Determine the (x, y) coordinate at the center of the cell enclosing the given text.  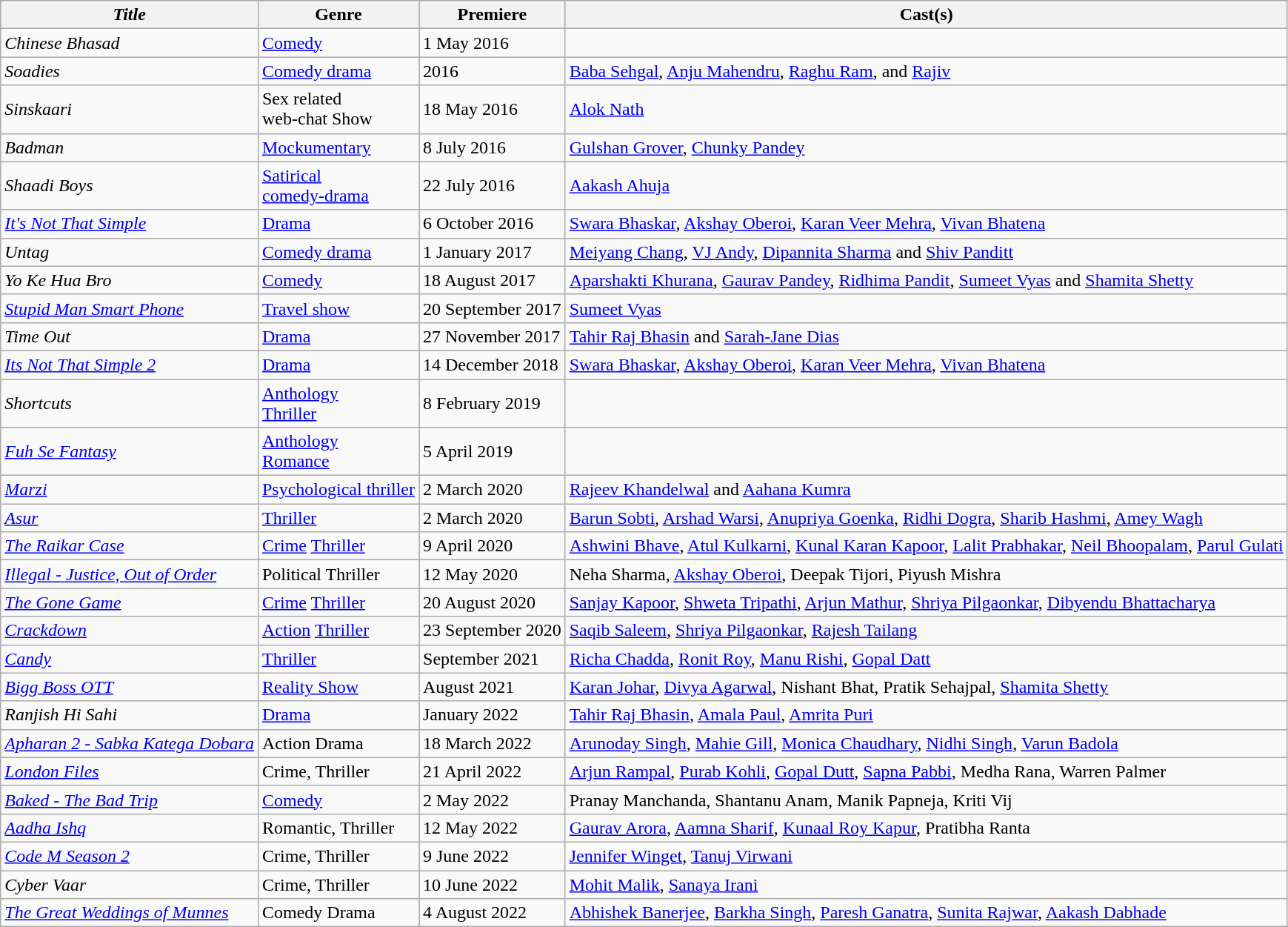
Sumeet Vyas (926, 308)
Genre (338, 15)
Alok Nath (926, 110)
Saqib Saleem, Shriya Pilgaonkar, Rajesh Tailang (926, 631)
9 April 2020 (493, 546)
27 November 2017 (493, 336)
Comedy Drama (338, 913)
1 January 2017 (493, 252)
Richa Chadda, Ronit Roy, Manu Rishi, Gopal Datt (926, 659)
22 July 2016 (493, 185)
Action Thriller (338, 631)
AnthologyThriller (338, 403)
Ranjish Hi Sahi (130, 715)
AnthologyRomance (338, 452)
Premiere (493, 15)
14 December 2018 (493, 365)
Badman (130, 147)
21 April 2022 (493, 771)
Satiricalcomedy-drama (338, 185)
Illegal - Justice, Out of Order (130, 574)
20 August 2020 (493, 602)
5 April 2019 (493, 452)
Chinese Bhasad (130, 43)
September 2021 (493, 659)
Time Out (130, 336)
Mohit Malik, Sanaya Irani (926, 884)
Crackdown (130, 631)
Psychological thriller (338, 490)
18 March 2022 (493, 743)
Barun Sobti, Arshad Warsi, Anupriya Goenka, Ridhi Dogra, Sharib Hashmi, Amey Wagh (926, 518)
Rajeev Khandelwal and Aahana Kumra (926, 490)
January 2022 (493, 715)
Pranay Manchanda, Shantanu Anam, Manik Papneja, Kriti Vij (926, 800)
Candy (130, 659)
Its Not That Simple 2 (130, 365)
Bigg Boss OTT (130, 687)
Shaadi Boys (130, 185)
18 May 2016 (493, 110)
Tahir Raj Bhasin and Sarah-Jane Dias (926, 336)
The Gone Game (130, 602)
Arunoday Singh, Mahie Gill, Monica Chaudhary, Nidhi Singh, Varun Badola (926, 743)
20 September 2017 (493, 308)
Reality Show (338, 687)
Karan Johar, Divya Agarwal, Nishant Bhat, Pratik Sehajpal, Shamita Shetty (926, 687)
23 September 2020 (493, 631)
Cyber Vaar (130, 884)
Yo Ke Hua Bro (130, 280)
10 June 2022 (493, 884)
6 October 2016 (493, 224)
8 July 2016 (493, 147)
Tahir Raj Bhasin, Amala Paul, Amrita Puri (926, 715)
Shortcuts (130, 403)
12 May 2020 (493, 574)
1 May 2016 (493, 43)
18 August 2017 (493, 280)
Mockumentary (338, 147)
2016 (493, 71)
Arjun Rampal, Purab Kohli, Gopal Dutt, Sapna Pabbi, Medha Rana, Warren Palmer (926, 771)
12 May 2022 (493, 828)
Aparshakti Khurana, Gaurav Pandey, Ridhima Pandit, Sumeet Vyas and Shamita Shetty (926, 280)
August 2021 (493, 687)
4 August 2022 (493, 913)
Fuh Se Fantasy (130, 452)
Code M Season 2 (130, 856)
The Great Weddings of Munnes (130, 913)
Marzi (130, 490)
Neha Sharma, Akshay Oberoi, Deepak Tijori, Piyush Mishra (926, 574)
Soadies (130, 71)
The Raikar Case (130, 546)
Action Drama (338, 743)
Ashwini Bhave, Atul Kulkarni, Kunal Karan Kapoor, Lalit Prabhakar, Neil Bhoopalam, Parul Gulati (926, 546)
Jennifer Winget, Tanuj Virwani (926, 856)
Aakash Ahuja (926, 185)
Asur (130, 518)
Apharan 2 - Sabka Katega Dobara (130, 743)
8 February 2019 (493, 403)
London Files (130, 771)
Aadha Ishq (130, 828)
Meiyang Chang, VJ Andy, Dipannita Sharma and Shiv Panditt (926, 252)
Cast(s) (926, 15)
Title (130, 15)
Travel show (338, 308)
Sex relatedweb-chat Show (338, 110)
Gaurav Arora, Aamna Sharif, Kunaal Roy Kapur, Pratibha Ranta (926, 828)
Sinskaari (130, 110)
Sanjay Kapoor, Shweta Tripathi, Arjun Mathur, Shriya Pilgaonkar, Dibyendu Bhattacharya (926, 602)
It's Not That Simple (130, 224)
Stupid Man Smart Phone (130, 308)
Baked - The Bad Trip (130, 800)
Political Thriller (338, 574)
Abhishek Banerjee, Barkha Singh, Paresh Ganatra, Sunita Rajwar, Aakash Dabhade (926, 913)
Baba Sehgal, Anju Mahendru, Raghu Ram, and Rajiv (926, 71)
Romantic, Thriller (338, 828)
Gulshan Grover, Chunky Pandey (926, 147)
9 June 2022 (493, 856)
Untag (130, 252)
2 May 2022 (493, 800)
